Scan for the cell matching the given text and deliver its [X, Y] coordinate at center. 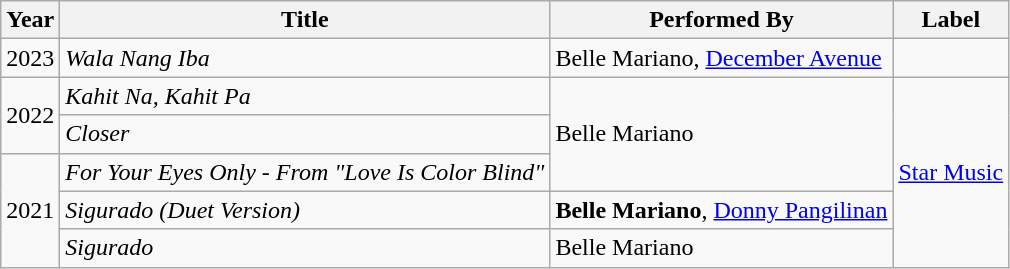
2022 [30, 115]
Title [305, 20]
2023 [30, 58]
Sigurado [305, 248]
Belle Mariano, Donny Pangilinan [722, 210]
Closer [305, 134]
Year [30, 20]
Kahit Na, Kahit Pa [305, 96]
Star Music [951, 172]
2021 [30, 210]
Performed By [722, 20]
Sigurado (Duet Version) [305, 210]
Label [951, 20]
Wala Nang Iba [305, 58]
For Your Eyes Only - From "Love Is Color Blind" [305, 172]
Belle Mariano, December Avenue [722, 58]
